Determine the [x, y] coordinate at the center of the cell enclosing the given text.  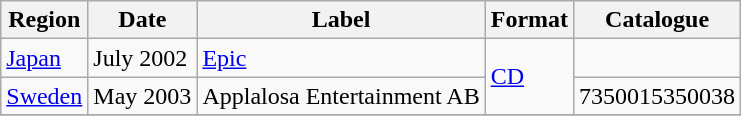
Date [142, 20]
Applalosa Entertainment AB [341, 96]
CD [529, 77]
Sweden [44, 96]
Epic [341, 58]
Label [341, 20]
Catalogue [658, 20]
July 2002 [142, 58]
Japan [44, 58]
7350015350038 [658, 96]
May 2003 [142, 96]
Region [44, 20]
Format [529, 20]
